From the cell containing the given text, extract its center point as [X, Y] coordinate. 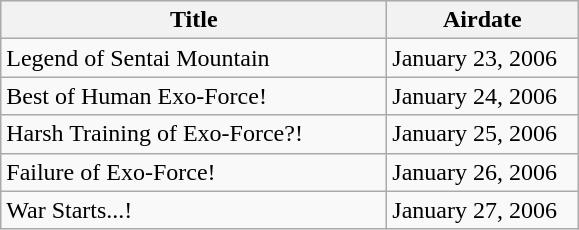
Legend of Sentai Mountain [194, 58]
Failure of Exo-Force! [194, 172]
Best of Human Exo-Force! [194, 96]
January 25, 2006 [482, 134]
January 23, 2006 [482, 58]
January 24, 2006 [482, 96]
January 26, 2006 [482, 172]
Title [194, 20]
January 27, 2006 [482, 210]
Airdate [482, 20]
War Starts...! [194, 210]
Harsh Training of Exo-Force?! [194, 134]
